Capture the cell that displays the provided text and extract its [X, Y] central coordinate. 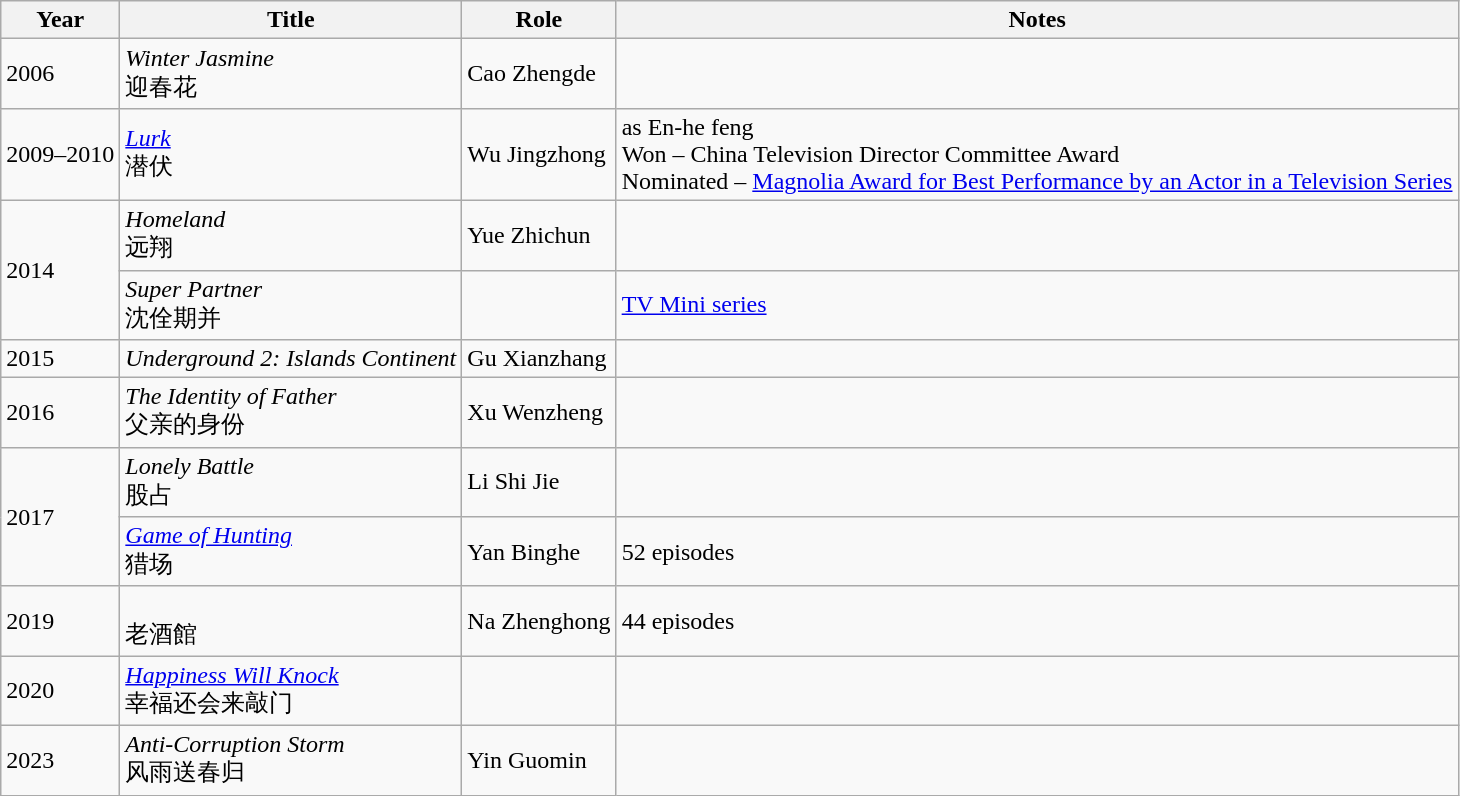
Happiness Will Knock幸福还会来敲门 [291, 691]
Anti-Corruption Storm风雨送春归 [291, 760]
The Identity of Father父亲的身份 [291, 413]
2019 [60, 621]
Yue Zhichun [539, 235]
Yin Guomin [539, 760]
2015 [60, 359]
老酒館 [291, 621]
2016 [60, 413]
44 episodes [1037, 621]
2017 [60, 516]
2009–2010 [60, 154]
Lonely Battle股占 [291, 482]
Xu Wenzheng [539, 413]
Yan Binghe [539, 552]
Homeland远翔 [291, 235]
Winter Jasmine迎春花 [291, 74]
TV Mini series [1037, 305]
Underground 2: Islands Continent [291, 359]
Wu Jingzhong [539, 154]
Super Partner沈佺期并 [291, 305]
Gu Xianzhang [539, 359]
Na Zhenghong [539, 621]
2020 [60, 691]
52 episodes [1037, 552]
as En-he fengWon – China Television Director Committee AwardNominated – Magnolia Award for Best Performance by an Actor in a Television Series [1037, 154]
2006 [60, 74]
Lurk潜伏 [291, 154]
Li Shi Jie [539, 482]
Cao Zhengde [539, 74]
2014 [60, 270]
Role [539, 20]
Year [60, 20]
Title [291, 20]
Notes [1037, 20]
Game of Hunting猎场 [291, 552]
2023 [60, 760]
